Locate the cell with the specified text and output its [x, y] center coordinate. 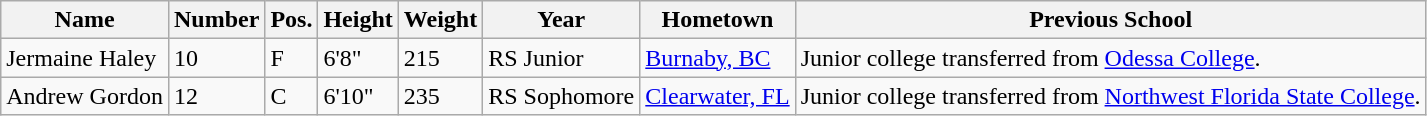
Previous School [1110, 20]
Jermaine Haley [85, 58]
6'10" [358, 96]
Height [358, 20]
Andrew Gordon [85, 96]
Junior college transferred from Odessa College. [1110, 58]
Burnaby, BC [718, 58]
RS Sophomore [562, 96]
RS Junior [562, 58]
Year [562, 20]
Weight [440, 20]
215 [440, 58]
12 [216, 96]
Number [216, 20]
Name [85, 20]
Clearwater, FL [718, 96]
Hometown [718, 20]
Pos. [292, 20]
Junior college transferred from Northwest Florida State College. [1110, 96]
F [292, 58]
C [292, 96]
6'8" [358, 58]
10 [216, 58]
235 [440, 96]
